Detect which cell encompasses the target text, then output its [x, y] center coordinate. 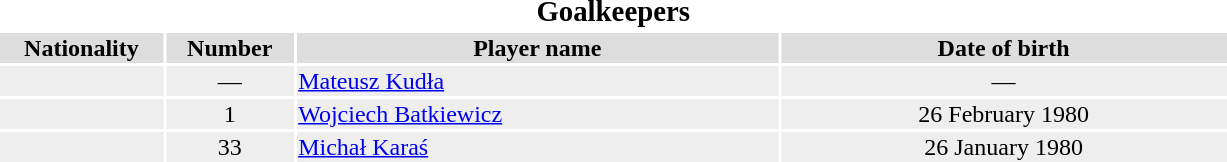
Michał Karaś [538, 147]
Nationality [82, 48]
Number [230, 48]
1 [230, 114]
33 [230, 147]
26 January 1980 [1004, 147]
Player name [538, 48]
Wojciech Batkiewicz [538, 114]
26 February 1980 [1004, 114]
Mateusz Kudła [538, 81]
Date of birth [1004, 48]
